Scan for the cell matching the given text and deliver its [x, y] coordinate at center. 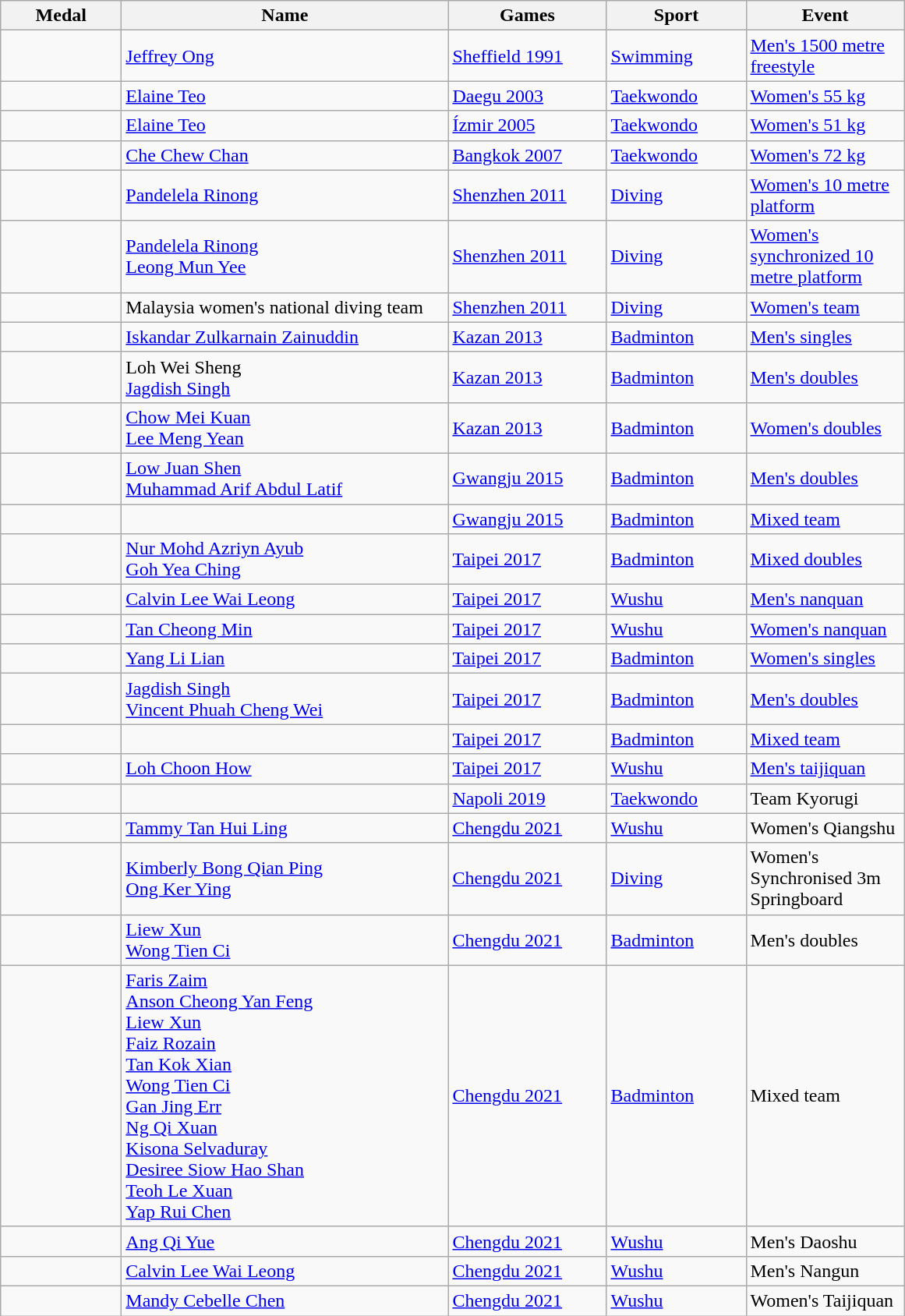
Women's Taijiquan [825, 1300]
Men's Daoshu [825, 1241]
Women's Qiangshu [825, 828]
Women's 51 kg [825, 126]
Bangkok 2007 [527, 155]
Daegu 2003 [527, 96]
Women's doubles [825, 427]
Chow Mei KuanLee Meng Yean [285, 427]
Event [825, 16]
Sheffield 1991 [527, 56]
Jagdish SinghVincent Phuah Cheng Wei [285, 699]
Men's taijiquan [825, 769]
Men's nanquan [825, 600]
Men's Nangun [825, 1271]
Tammy Tan Hui Ling [285, 828]
Women's 55 kg [825, 96]
Women's 72 kg [825, 155]
Tan Cheong Min [285, 629]
Mandy Cebelle Chen [285, 1300]
Women's 10 metre platform [825, 195]
Nur Mohd Azriyn AyubGoh Yea Ching [285, 560]
Jeffrey Ong [285, 56]
Liew Xun Wong Tien Ci [285, 940]
Kimberly Bong Qian Ping Ong Ker Ying [285, 879]
Women's synchronized 10 metre platform [825, 256]
Malaysia women's national diving team [285, 307]
Napoli 2019 [527, 798]
Che Chew Chan [285, 155]
Ang Qi Yue [285, 1241]
Team Kyorugi [825, 798]
Medal [61, 16]
Women's singles [825, 659]
Loh Wei ShengJagdish Singh [285, 377]
Pandelela RinongLeong Mun Yee [285, 256]
Mixed doubles [825, 560]
Loh Choon How [285, 769]
Ízmir 2005 [527, 126]
Low Juan ShenMuhammad Arif Abdul Latif [285, 479]
Men's 1500 metre freestyle [825, 56]
Pandelela Rinong [285, 195]
Women's nanquan [825, 629]
Name [285, 16]
Games [527, 16]
Yang Li Lian [285, 659]
Sport [677, 16]
Iskandar Zulkarnain Zainuddin [285, 337]
Swimming [677, 56]
Women's team [825, 307]
Women's Synchronised 3m Springboard [825, 879]
Men's singles [825, 337]
